Return the [X, Y] coordinate for the center point of the cell that contains the specified text.  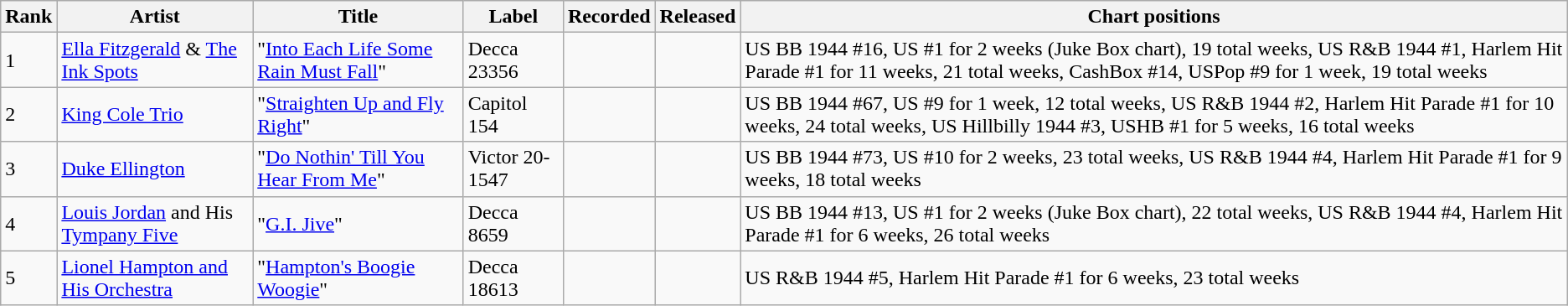
5 [28, 278]
Rank [28, 17]
Victor 20-1547 [513, 169]
King Cole Trio [155, 114]
Released [698, 17]
"Straighten Up and Fly Right" [358, 114]
"Hampton's Boogie Woogie" [358, 278]
Chart positions [1154, 17]
Decca 23356 [513, 60]
Decca 18613 [513, 278]
"Do Nothin' Till You Hear From Me" [358, 169]
Louis Jordan and His Tympany Five [155, 223]
2 [28, 114]
Artist [155, 17]
Duke Ellington [155, 169]
US BB 1944 #13, US #1 for 2 weeks (Juke Box chart), 22 total weeks, US R&B 1944 #4, Harlem Hit Parade #1 for 6 weeks, 26 total weeks [1154, 223]
"Into Each Life Some Rain Must Fall" [358, 60]
Label [513, 17]
US R&B 1944 #5, Harlem Hit Parade #1 for 6 weeks, 23 total weeks [1154, 278]
1 [28, 60]
"G.I. Jive" [358, 223]
Title [358, 17]
4 [28, 223]
Capitol 154 [513, 114]
US BB 1944 #73, US #10 for 2 weeks, 23 total weeks, US R&B 1944 #4, Harlem Hit Parade #1 for 9 weeks, 18 total weeks [1154, 169]
3 [28, 169]
Recorded [609, 17]
Ella Fitzgerald & The Ink Spots [155, 60]
Decca 8659 [513, 223]
Lionel Hampton and His Orchestra [155, 278]
